Find where the given text appears and provide that cell's center as (X, Y) coordinate. 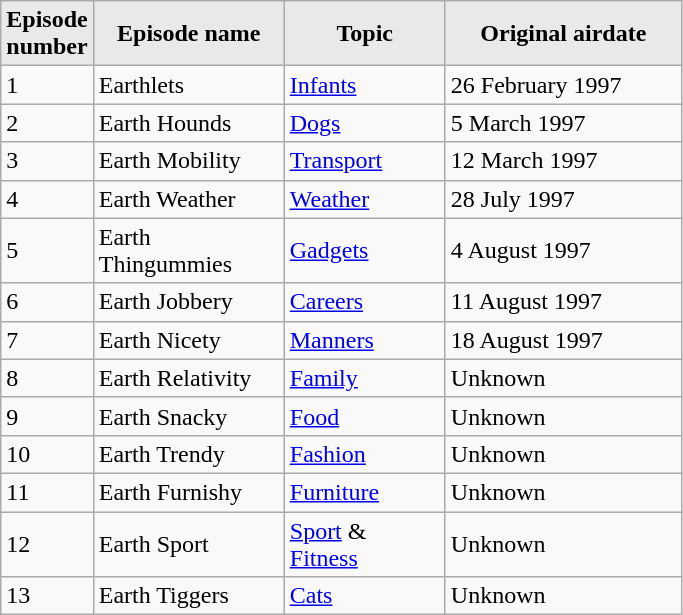
28 July 1997 (563, 199)
Fashion (364, 454)
Infants (364, 85)
Cats (364, 596)
Earth Relativity (188, 378)
Earth Trendy (188, 454)
Earth Mobility (188, 161)
26 February 1997 (563, 85)
9 (47, 416)
Earth Tiggers (188, 596)
Topic (364, 34)
Transport (364, 161)
Earth Weather (188, 199)
7 (47, 340)
5 (47, 250)
13 (47, 596)
5 March 1997 (563, 123)
4 August 1997 (563, 250)
Furniture (364, 492)
Earth Furnishy (188, 492)
4 (47, 199)
Earthlets (188, 85)
11 (47, 492)
2 (47, 123)
Gadgets (364, 250)
Manners (364, 340)
12 (47, 544)
Episode name (188, 34)
10 (47, 454)
Family (364, 378)
Food (364, 416)
11 August 1997 (563, 302)
Earth Thingummies (188, 250)
1 (47, 85)
6 (47, 302)
Earth Hounds (188, 123)
Earth Nicety (188, 340)
Careers (364, 302)
Weather (364, 199)
Earth Sport (188, 544)
Episode number (47, 34)
Earth Jobbery (188, 302)
18 August 1997 (563, 340)
3 (47, 161)
8 (47, 378)
Dogs (364, 123)
12 March 1997 (563, 161)
Original airdate (563, 34)
Earth Snacky (188, 416)
Sport & Fitness (364, 544)
